Detect which cell encompasses the target text, then output its (x, y) center coordinate. 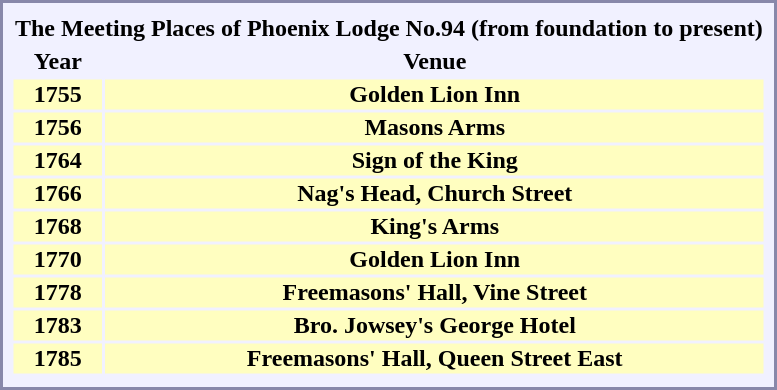
1764 (58, 161)
King's Arms (434, 227)
Venue (434, 61)
Bro. Jowsey's George Hotel (434, 325)
1755 (58, 95)
1783 (58, 325)
Freemasons' Hall, Vine Street (434, 293)
Year (58, 61)
Masons Arms (434, 127)
1768 (58, 227)
Nag's Head, Church Street (434, 193)
1785 (58, 359)
1756 (58, 127)
1778 (58, 293)
1766 (58, 193)
Freemasons' Hall, Queen Street East (434, 359)
Sign of the King (434, 161)
The Meeting Places of Phoenix Lodge No.94 (from foundation to present) (390, 29)
1770 (58, 259)
